Output the (x, y) coordinate of the center of the cell containing the given text.  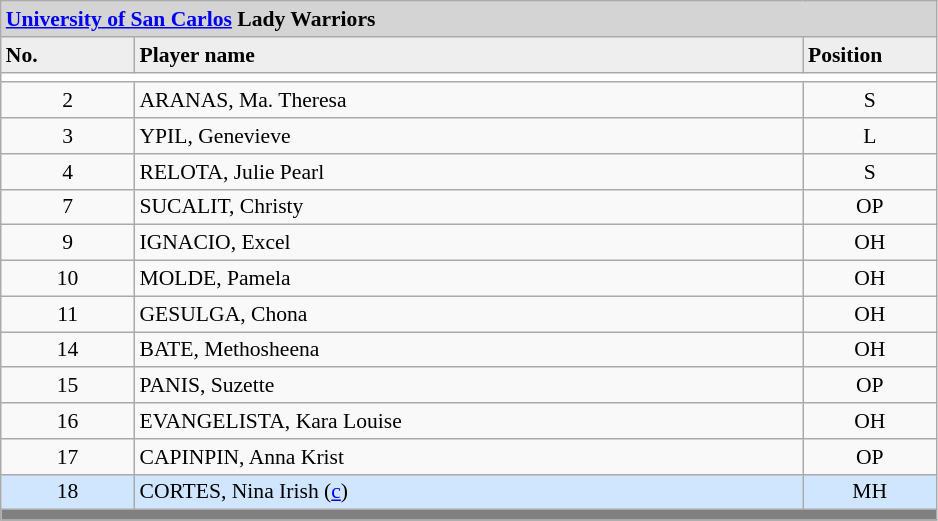
18 (68, 492)
3 (68, 136)
9 (68, 243)
GESULGA, Chona (468, 314)
10 (68, 279)
MH (870, 492)
CORTES, Nina Irish (c) (468, 492)
14 (68, 350)
CAPINPIN, Anna Krist (468, 457)
No. (68, 55)
RELOTA, Julie Pearl (468, 172)
University of San Carlos Lady Warriors (469, 19)
EVANGELISTA, Kara Louise (468, 421)
4 (68, 172)
ARANAS, Ma. Theresa (468, 101)
16 (68, 421)
2 (68, 101)
L (870, 136)
BATE, Methosheena (468, 350)
7 (68, 207)
SUCALIT, Christy (468, 207)
YPIL, Genevieve (468, 136)
11 (68, 314)
Position (870, 55)
15 (68, 386)
PANIS, Suzette (468, 386)
17 (68, 457)
MOLDE, Pamela (468, 279)
Player name (468, 55)
IGNACIO, Excel (468, 243)
